Return the [x, y] coordinate for the center point of the cell that contains the specified text.  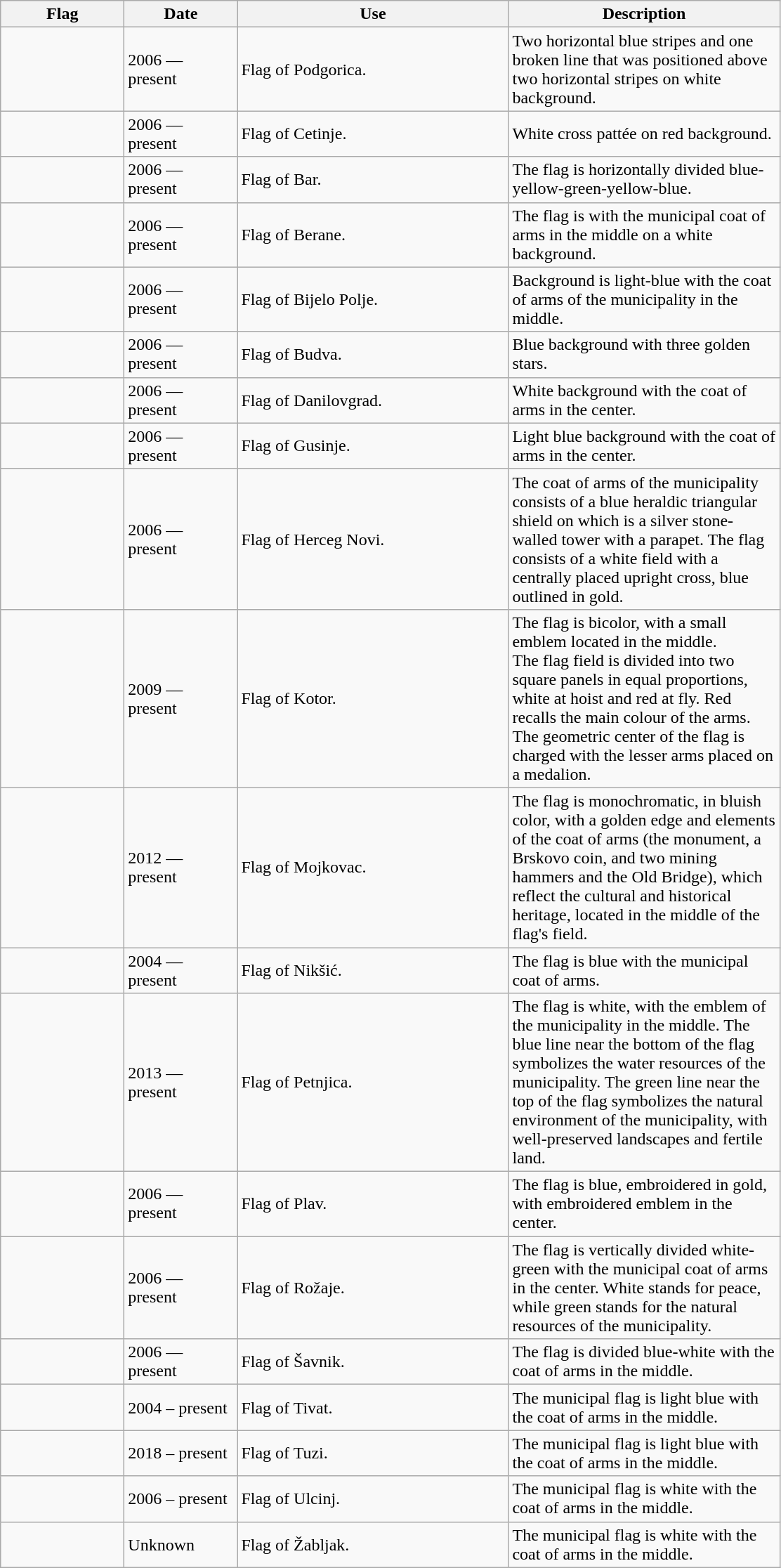
Two horizontal blue stripes and one broken line that was positioned above two horizontal stripes on white background. [644, 69]
Flag of Bar. [373, 180]
Flag of Tuzi. [373, 1453]
White cross pattée on red background. [644, 133]
Flag of Tivat. [373, 1408]
Use [373, 14]
2009 — present [181, 698]
Flag of Mojkovac. [373, 867]
The flag is horizontally divided blue-yellow-green-yellow-blue. [644, 180]
The flag is blue with the municipal coat of arms. [644, 969]
The flag is divided blue-white with the coat of arms in the middle. [644, 1361]
Flag of Gusinje. [373, 445]
2004 – present [181, 1408]
Flag of Budva. [373, 354]
2004 — present [181, 969]
Unknown [181, 1544]
2018 – present [181, 1453]
Date [181, 14]
Description [644, 14]
Light blue background with the coat of arms in the center. [644, 445]
Flag of Šavnik. [373, 1361]
Flag of Ulcinj. [373, 1499]
Flag of Cetinje. [373, 133]
Flag of Petnjica. [373, 1083]
2006 – present [181, 1499]
Background is light-blue with the coat of arms of the municipality in the middle. [644, 299]
2013 — present [181, 1083]
2012 — present [181, 867]
Flag of Žabljak. [373, 1544]
Flag of Berane. [373, 235]
The flag is with the municipal coat of arms in the middle on a white background. [644, 235]
Flag of Kotor. [373, 698]
Flag of Rožaje. [373, 1288]
Flag [63, 14]
Flag of Nikšić. [373, 969]
Flag of Plav. [373, 1204]
Flag of Bijelo Polje. [373, 299]
Blue background with three golden stars. [644, 354]
Flag of Podgorica. [373, 69]
Flag of Herceg Novi. [373, 539]
The flag is blue, embroidered in gold, with embroidered emblem in the center. [644, 1204]
Flag of Danilovgrad. [373, 400]
White background with the coat of arms in the center. [644, 400]
